Detect which cell encompasses the target text, then output its (X, Y) center coordinate. 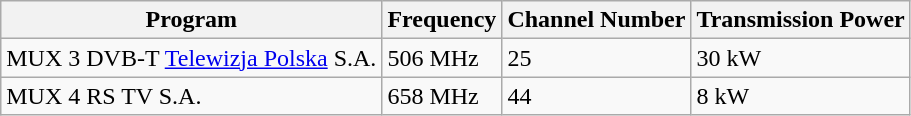
25 (596, 58)
Transmission Power (800, 20)
506 MHz (442, 58)
Program (192, 20)
MUX 4 RS TV S.A. (192, 96)
30 kW (800, 58)
MUX 3 DVB-T Telewizja Polska S.A. (192, 58)
8 kW (800, 96)
44 (596, 96)
Frequency (442, 20)
Channel Number (596, 20)
658 MHz (442, 96)
